Determine the [X, Y] coordinate at the center of the cell enclosing the given text.  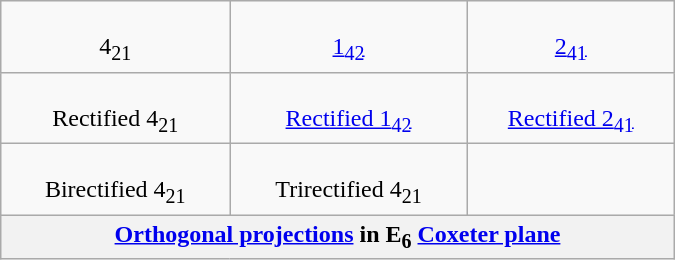
241 [570, 36]
Trirectified 421 [349, 178]
Birectified 421 [116, 178]
Rectified 142 [349, 108]
Rectified 241 [570, 108]
142 [349, 36]
421 [116, 36]
Rectified 421 [116, 108]
Orthogonal projections in E6 Coxeter plane [338, 237]
